For the text-containing cell, return its midpoint in (x, y) coordinate format. 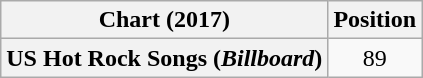
US Hot Rock Songs (Billboard) (164, 58)
89 (375, 58)
Chart (2017) (164, 20)
Position (375, 20)
